Find where the given text appears and provide that cell's center as [x, y] coordinate. 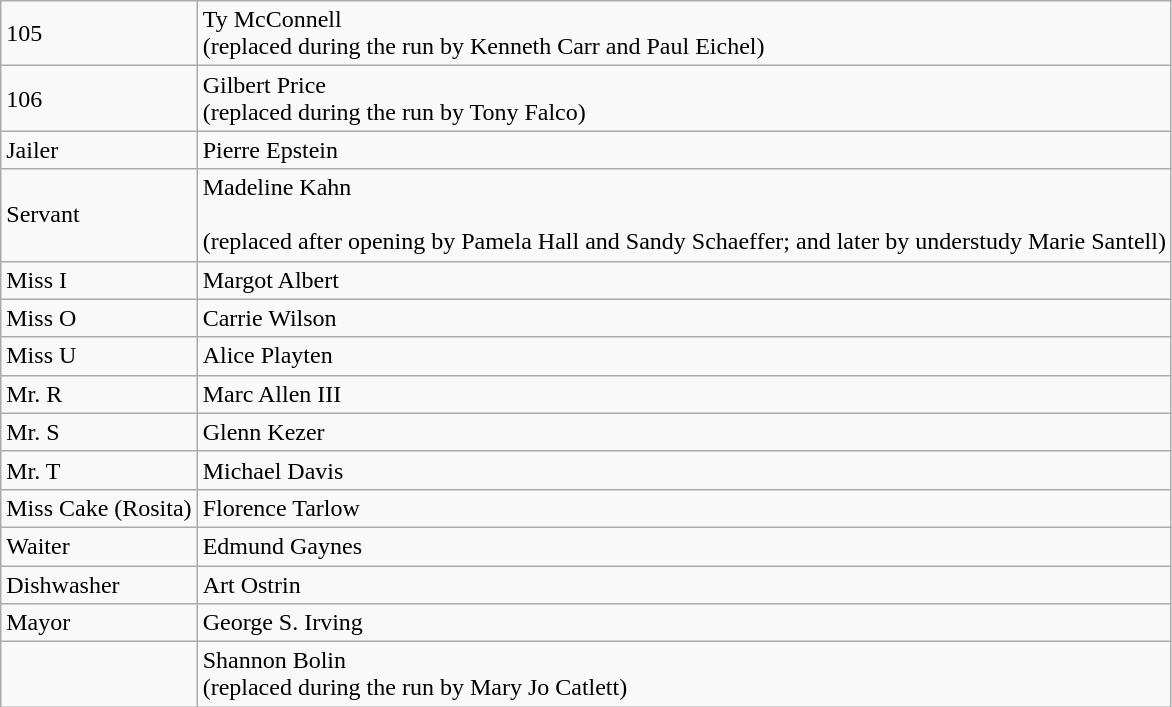
Miss O [99, 318]
Mr. S [99, 432]
Madeline Kahn(replaced after opening by Pamela Hall and Sandy Schaeffer; and later by understudy Marie Santell) [684, 215]
Alice Playten [684, 356]
Pierre Epstein [684, 150]
Margot Albert [684, 280]
Servant [99, 215]
Michael Davis [684, 470]
Gilbert Price (replaced during the run by Tony Falco) [684, 98]
Mr. R [99, 394]
Miss I [99, 280]
Art Ostrin [684, 585]
Florence Tarlow [684, 508]
105 [99, 34]
Edmund Gaynes [684, 546]
Mayor [99, 623]
Glenn Kezer [684, 432]
George S. Irving [684, 623]
Shannon Bolin (replaced during the run by Mary Jo Catlett) [684, 674]
Miss U [99, 356]
Waiter [99, 546]
Jailer [99, 150]
Dishwasher [99, 585]
Ty McConnell (replaced during the run by Kenneth Carr and Paul Eichel) [684, 34]
Miss Cake (Rosita) [99, 508]
106 [99, 98]
Mr. T [99, 470]
Carrie Wilson [684, 318]
Marc Allen III [684, 394]
